Find where the given text appears and provide that cell's center as (x, y) coordinate. 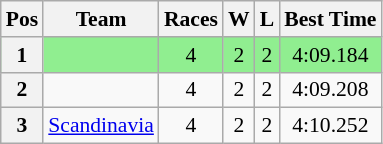
Team (101, 19)
4:09.208 (330, 90)
1 (22, 55)
W (239, 19)
Best Time (330, 19)
Races (191, 19)
4:10.252 (330, 126)
L (268, 19)
4:09.184 (330, 55)
Pos (22, 19)
3 (22, 126)
Scandinavia (101, 126)
